Detect which cell encompasses the target text, then output its [x, y] center coordinate. 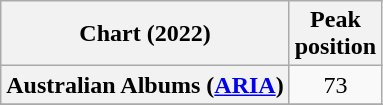
Chart (2022) [145, 34]
73 [335, 85]
Australian Albums (ARIA) [145, 85]
Peakposition [335, 34]
